Output the [X, Y] coordinate of the center of the cell containing the given text.  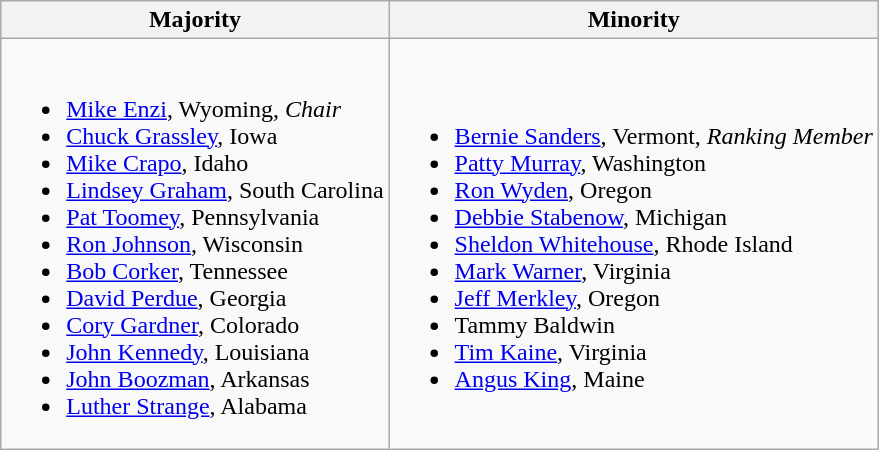
Minority [634, 20]
Majority [195, 20]
